Capture the cell that displays the provided text and extract its [X, Y] central coordinate. 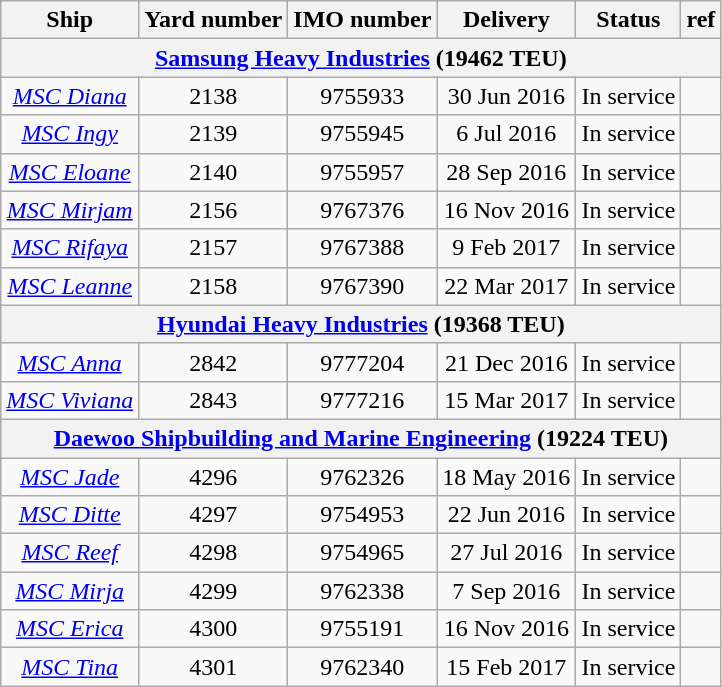
2158 [214, 286]
9767390 [362, 286]
9777216 [362, 400]
MSC Mirja [70, 591]
7 Sep 2016 [506, 591]
4298 [214, 553]
2157 [214, 248]
6 Jul 2016 [506, 134]
Delivery [506, 20]
2842 [214, 362]
MSC Ditte [70, 515]
9767388 [362, 248]
28 Sep 2016 [506, 172]
9767376 [362, 210]
15 Mar 2017 [506, 400]
22 Jun 2016 [506, 515]
MSC Erica [70, 629]
9762326 [362, 477]
2156 [214, 210]
Daewoo Shipbuilding and Marine Engineering (19224 TEU) [361, 438]
ref [701, 20]
9754953 [362, 515]
9762340 [362, 667]
9755945 [362, 134]
15 Feb 2017 [506, 667]
9762338 [362, 591]
30 Jun 2016 [506, 96]
MSC Diana [70, 96]
MSC Rifaya [70, 248]
2138 [214, 96]
9755957 [362, 172]
MSC Mirjam [70, 210]
MSC Ingy [70, 134]
2843 [214, 400]
Yard number [214, 20]
2139 [214, 134]
18 May 2016 [506, 477]
4296 [214, 477]
4297 [214, 515]
27 Jul 2016 [506, 553]
Status [628, 20]
9754965 [362, 553]
MSC Eloane [70, 172]
4299 [214, 591]
Hyundai Heavy Industries (19368 TEU) [361, 324]
MSC Viviana [70, 400]
9755191 [362, 629]
4301 [214, 667]
MSC Anna [70, 362]
MSC Reef [70, 553]
4300 [214, 629]
MSC Jade [70, 477]
9777204 [362, 362]
22 Mar 2017 [506, 286]
IMO number [362, 20]
MSC Tina [70, 667]
9755933 [362, 96]
Samsung Heavy Industries (19462 TEU) [361, 58]
21 Dec 2016 [506, 362]
9 Feb 2017 [506, 248]
MSC Leanne [70, 286]
Ship [70, 20]
2140 [214, 172]
